Find where the given text appears and provide that cell's center as [x, y] coordinate. 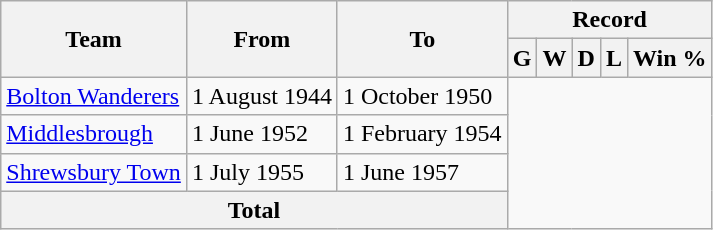
Shrewsbury Town [94, 172]
L [614, 58]
1 June 1952 [262, 134]
1 June 1957 [422, 172]
G [522, 58]
Total [254, 210]
Team [94, 39]
1 February 1954 [422, 134]
W [554, 58]
1 August 1944 [262, 96]
Bolton Wanderers [94, 96]
1 July 1955 [262, 172]
To [422, 39]
Middlesbrough [94, 134]
Record [610, 20]
Win % [670, 58]
From [262, 39]
1 October 1950 [422, 96]
D [586, 58]
